Determine the (x, y) coordinate at the center of the cell enclosing the given text.  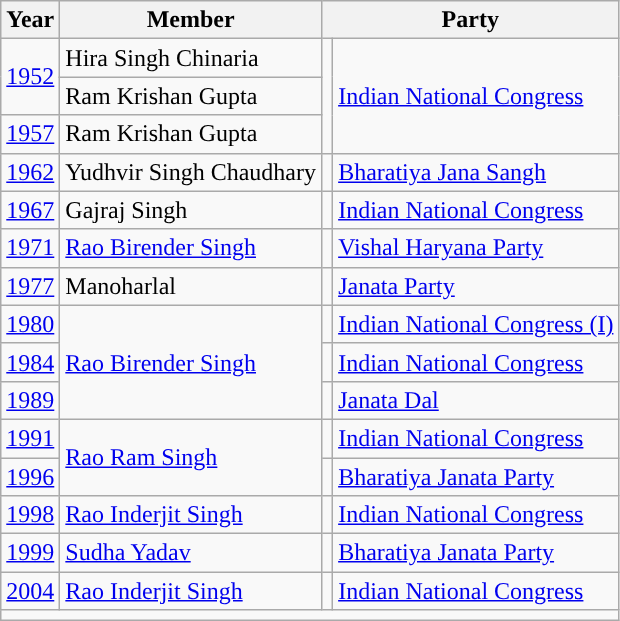
1998 (30, 515)
Manoharlal (191, 286)
1967 (30, 210)
1984 (30, 362)
Member (191, 20)
Party (470, 20)
1991 (30, 438)
1957 (30, 134)
Bharatiya Jana Sangh (476, 172)
Yudhvir Singh Chaudhary (191, 172)
1980 (30, 324)
1999 (30, 553)
1962 (30, 172)
1996 (30, 477)
1952 (30, 77)
Gajraj Singh (191, 210)
Janata Dal (476, 400)
Indian National Congress (I) (476, 324)
Vishal Haryana Party (476, 248)
1977 (30, 286)
2004 (30, 591)
Year (30, 20)
1989 (30, 400)
Janata Party (476, 286)
Sudha Yadav (191, 553)
1971 (30, 248)
Hira Singh Chinaria (191, 58)
Rao Ram Singh (191, 457)
